Search for the cell housing the specified text and yield its [x, y] center coordinate. 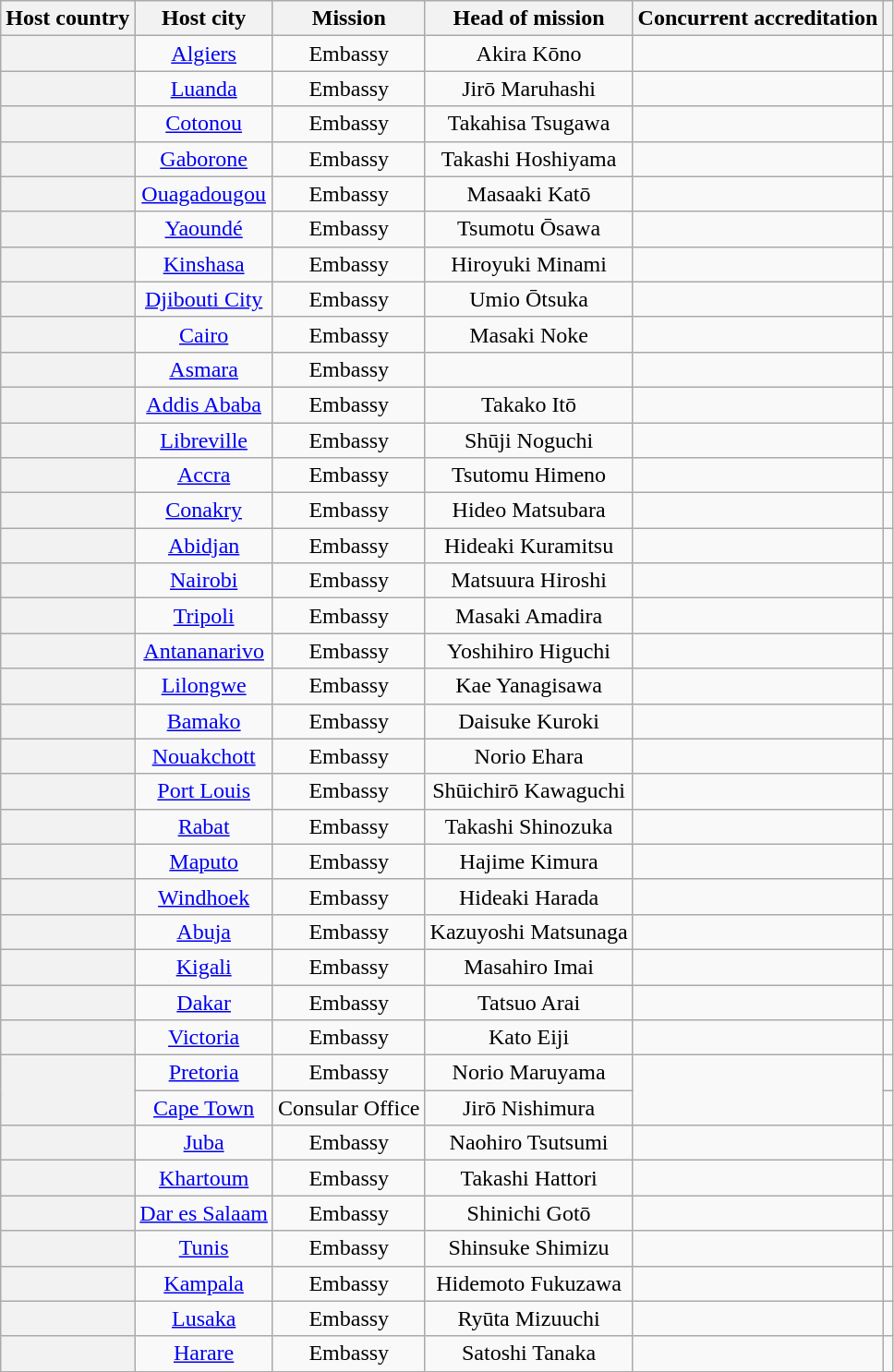
Shinsuke Shimizu [528, 1248]
Lusaka [204, 1318]
Masaki Noke [528, 334]
Nouakchott [204, 756]
Khartoum [204, 1178]
Dar es Salaam [204, 1213]
Norio Maruyama [528, 1073]
Head of mission [528, 18]
Luanda [204, 89]
Nairobi [204, 581]
Bamako [204, 721]
Naohiro Tsutsumi [528, 1143]
Jirō Nishimura [528, 1108]
Shūji Noguchi [528, 440]
Asmara [204, 369]
Takashi Shinozuka [528, 826]
Host city [204, 18]
Hidemoto Fukuzawa [528, 1283]
Umio Ōtsuka [528, 299]
Hajime Kimura [528, 861]
Takashi Hoshiyama [528, 159]
Shinichi Gotō [528, 1213]
Masaaki Katō [528, 194]
Accra [204, 475]
Tunis [204, 1248]
Rabat [204, 826]
Mission [349, 18]
Yaoundé [204, 229]
Kae Yanagisawa [528, 686]
Tatsuo Arai [528, 1002]
Hiroyuki Minami [528, 264]
Matsuura Hiroshi [528, 581]
Gaborone [204, 159]
Conakry [204, 511]
Daisuke Kuroki [528, 721]
Hideo Matsubara [528, 511]
Cotonou [204, 124]
Takako Itō [528, 404]
Shūichirō Kawaguchi [528, 791]
Kigali [204, 967]
Kazuyoshi Matsunaga [528, 932]
Pretoria [204, 1073]
Concurrent accreditation [757, 18]
Hideaki Harada [528, 897]
Djibouti City [204, 299]
Jirō Maruhashi [528, 89]
Dakar [204, 1002]
Yoshihiro Higuchi [528, 651]
Norio Ehara [528, 756]
Juba [204, 1143]
Abidjan [204, 546]
Abuja [204, 932]
Antananarivo [204, 651]
Tsumotu Ōsawa [528, 229]
Tsutomu Himeno [528, 475]
Takashi Hattori [528, 1178]
Addis Ababa [204, 404]
Ouagadougou [204, 194]
Kato Eiji [528, 1038]
Windhoek [204, 897]
Consular Office [349, 1108]
Hideaki Kuramitsu [528, 546]
Cairo [204, 334]
Port Louis [204, 791]
Harare [204, 1354]
Host country [68, 18]
Tripoli [204, 616]
Ryūta Mizuuchi [528, 1318]
Takahisa Tsugawa [528, 124]
Algiers [204, 54]
Masaki Amadira [528, 616]
Libreville [204, 440]
Victoria [204, 1038]
Lilongwe [204, 686]
Cape Town [204, 1108]
Kinshasa [204, 264]
Satoshi Tanaka [528, 1354]
Masahiro Imai [528, 967]
Maputo [204, 861]
Kampala [204, 1283]
Akira Kōno [528, 54]
